For the text-containing cell, return its midpoint in (X, Y) coordinate format. 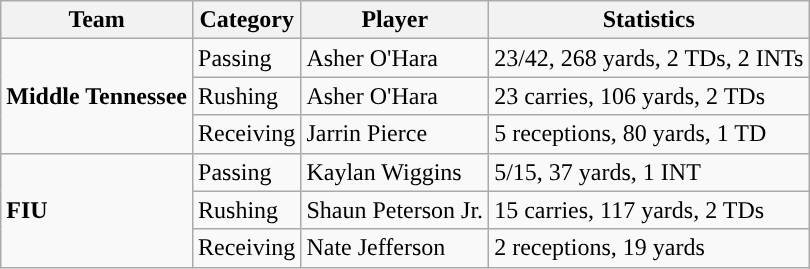
23 carries, 106 yards, 2 TDs (649, 96)
5/15, 37 yards, 1 INT (649, 172)
Jarrin Pierce (395, 134)
Player (395, 20)
Middle Tennessee (97, 96)
FIU (97, 210)
Kaylan Wiggins (395, 172)
23/42, 268 yards, 2 TDs, 2 INTs (649, 58)
Statistics (649, 20)
Nate Jefferson (395, 248)
Shaun Peterson Jr. (395, 210)
15 carries, 117 yards, 2 TDs (649, 210)
Team (97, 20)
5 receptions, 80 yards, 1 TD (649, 134)
Category (247, 20)
2 receptions, 19 yards (649, 248)
